From the cell containing the given text, extract its center point as [x, y] coordinate. 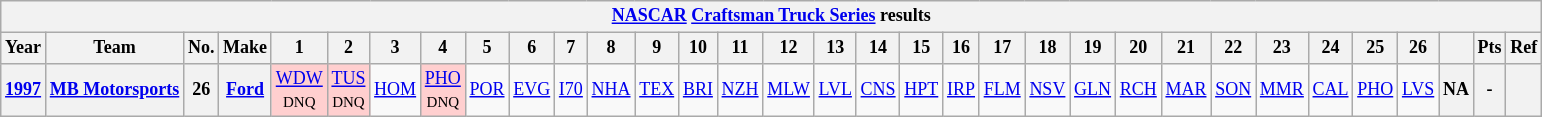
NA [1456, 90]
BRI [698, 90]
RCH [1138, 90]
Ref [1524, 48]
Make [246, 48]
1997 [24, 90]
15 [922, 48]
24 [1330, 48]
2 [348, 48]
PHO [1376, 90]
LVL [835, 90]
16 [962, 48]
Ford [246, 90]
NSV [1048, 90]
23 [1282, 48]
25 [1376, 48]
- [1490, 90]
22 [1234, 48]
17 [1002, 48]
MB Motorsports [114, 90]
6 [532, 48]
Year [24, 48]
9 [657, 48]
EVG [532, 90]
3 [396, 48]
NHA [611, 90]
SON [1234, 90]
14 [878, 48]
TEX [657, 90]
8 [611, 48]
19 [1093, 48]
10 [698, 48]
No. [202, 48]
11 [740, 48]
1 [299, 48]
HPT [922, 90]
20 [1138, 48]
Pts [1490, 48]
MMR [1282, 90]
4 [442, 48]
NASCAR Craftsman Truck Series results [772, 16]
12 [788, 48]
Team [114, 48]
21 [1186, 48]
I70 [572, 90]
HOM [396, 90]
MLW [788, 90]
POR [487, 90]
18 [1048, 48]
LVS [1418, 90]
CNS [878, 90]
7 [572, 48]
13 [835, 48]
IRP [962, 90]
NZH [740, 90]
MAR [1186, 90]
CAL [1330, 90]
WDWDNQ [299, 90]
FLM [1002, 90]
GLN [1093, 90]
PHODNQ [442, 90]
5 [487, 48]
TUSDNQ [348, 90]
